Search for the cell housing the specified text and yield its [X, Y] center coordinate. 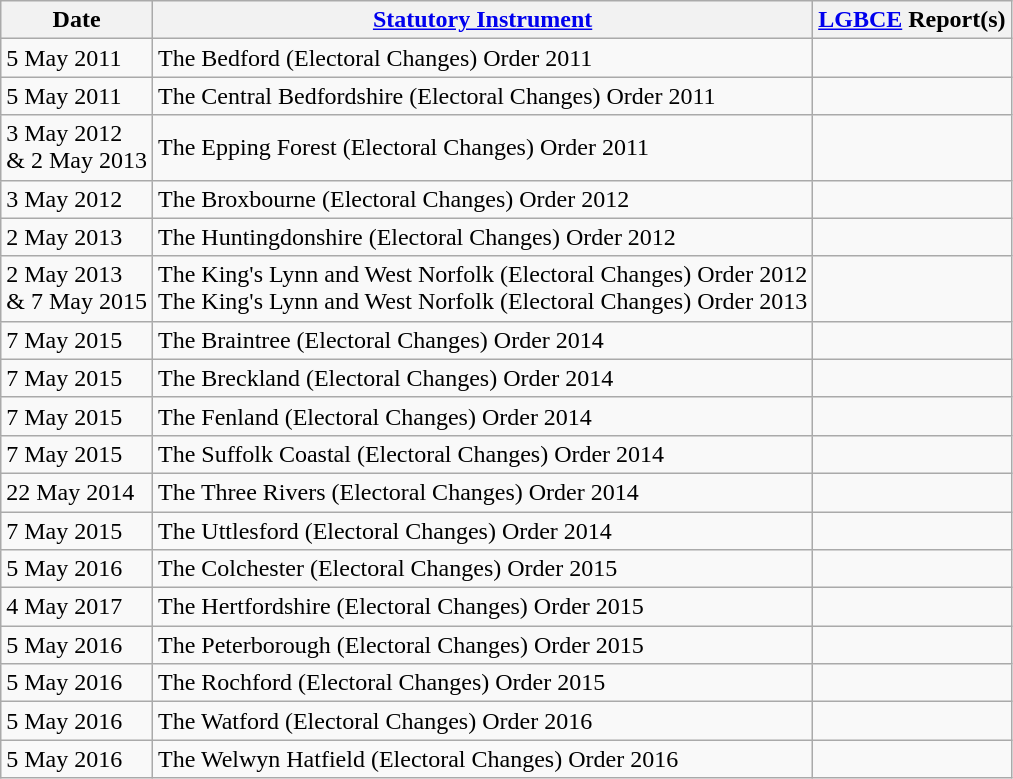
The Watford (Electoral Changes) Order 2016 [482, 721]
3 May 2012& 2 May 2013 [77, 148]
The Suffolk Coastal (Electoral Changes) Order 2014 [482, 454]
LGBCE Report(s) [912, 20]
The Colchester (Electoral Changes) Order 2015 [482, 569]
Date [77, 20]
The Rochford (Electoral Changes) Order 2015 [482, 683]
The Hertfordshire (Electoral Changes) Order 2015 [482, 607]
The Epping Forest (Electoral Changes) Order 2011 [482, 148]
The Bedford (Electoral Changes) Order 2011 [482, 58]
The Fenland (Electoral Changes) Order 2014 [482, 416]
4 May 2017 [77, 607]
The Broxbourne (Electoral Changes) Order 2012 [482, 199]
The Welwyn Hatfield (Electoral Changes) Order 2016 [482, 759]
The Breckland (Electoral Changes) Order 2014 [482, 378]
2 May 2013 [77, 237]
The Huntingdonshire (Electoral Changes) Order 2012 [482, 237]
The Uttlesford (Electoral Changes) Order 2014 [482, 531]
The Peterborough (Electoral Changes) Order 2015 [482, 645]
The Three Rivers (Electoral Changes) Order 2014 [482, 492]
The Central Bedfordshire (Electoral Changes) Order 2011 [482, 96]
Statutory Instrument [482, 20]
The Braintree (Electoral Changes) Order 2014 [482, 340]
2 May 2013& 7 May 2015 [77, 288]
3 May 2012 [77, 199]
22 May 2014 [77, 492]
The King's Lynn and West Norfolk (Electoral Changes) Order 2012The King's Lynn and West Norfolk (Electoral Changes) Order 2013 [482, 288]
